Extract the (X, Y) coordinate from the center of the cell holding the provided text.  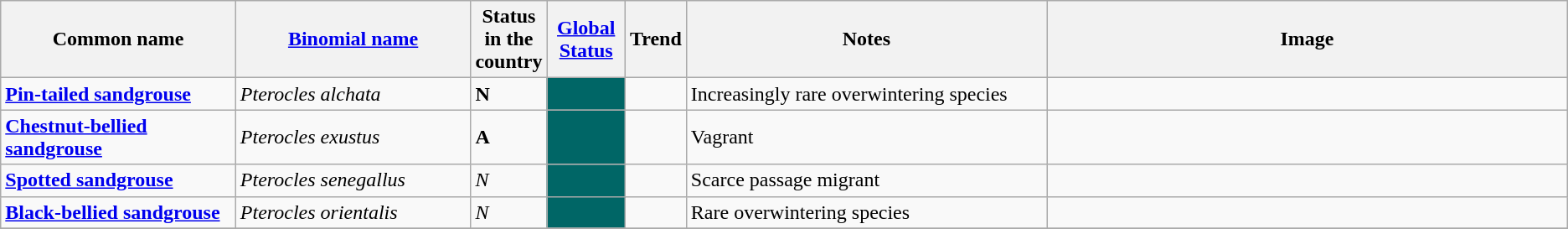
Status in the country (509, 39)
Pterocles alchata (353, 94)
Vagrant (866, 138)
Black-bellied sandgrouse (119, 212)
Trend (655, 39)
Increasingly rare overwintering species (866, 94)
Pterocles senegallus (353, 180)
Pin-tailed sandgrouse (119, 94)
Binomial name (353, 39)
Spotted sandgrouse (119, 180)
Pterocles exustus (353, 138)
Global Status (586, 39)
Pterocles orientalis (353, 212)
Common name (119, 39)
Scarce passage migrant (866, 180)
Rare overwintering species (866, 212)
Image (1308, 39)
A (509, 138)
Chestnut-bellied sandgrouse (119, 138)
Notes (866, 39)
